For the text-containing cell, return its midpoint in (x, y) coordinate format. 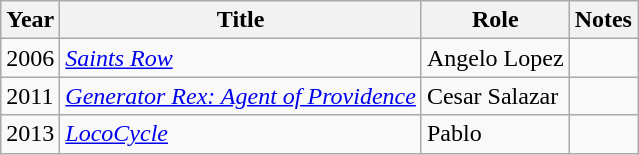
Pablo (495, 134)
2013 (30, 134)
Year (30, 20)
Cesar Salazar (495, 96)
Saints Row (241, 58)
LocoCycle (241, 134)
Generator Rex: Agent of Providence (241, 96)
2011 (30, 96)
Role (495, 20)
2006 (30, 58)
Notes (603, 20)
Title (241, 20)
Angelo Lopez (495, 58)
